Search for the cell housing the specified text and yield its [x, y] center coordinate. 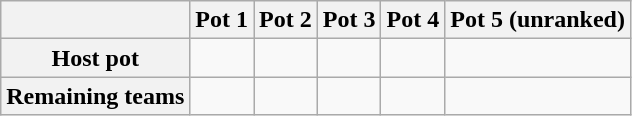
Remaining teams [96, 96]
Pot 3 [349, 20]
Pot 4 [413, 20]
Host pot [96, 58]
Pot 1 [222, 20]
Pot 5 (unranked) [538, 20]
Pot 2 [286, 20]
